Find where the given text appears and provide that cell's center as (x, y) coordinate. 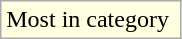
Most in category (91, 20)
